Return [x, y] of the center of cell containing provided text 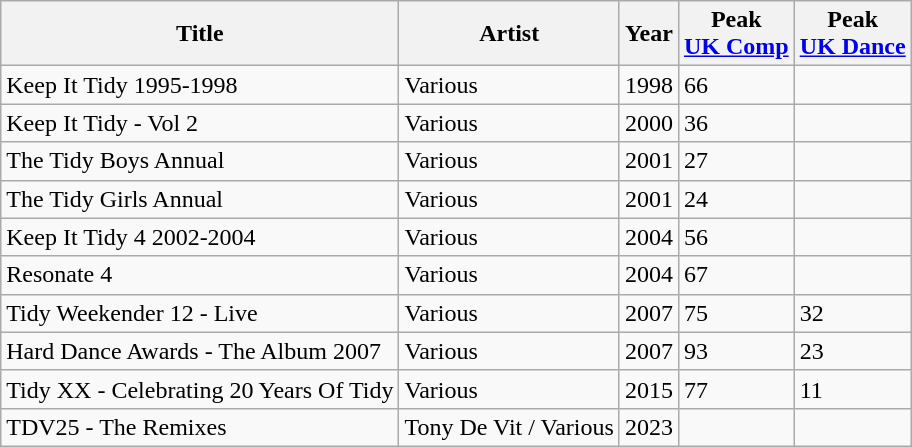
11 [852, 389]
56 [736, 237]
Title [200, 34]
36 [736, 123]
67 [736, 275]
2000 [648, 123]
Keep It Tidy 4 2002-2004 [200, 237]
23 [852, 351]
Tidy XX - Celebrating 20 Years Of Tidy [200, 389]
93 [736, 351]
24 [736, 199]
Keep It Tidy 1995-1998 [200, 85]
27 [736, 161]
Tony De Vit / Various [509, 427]
75 [736, 313]
The Tidy Girls Annual [200, 199]
Keep It Tidy - Vol 2 [200, 123]
1998 [648, 85]
2023 [648, 427]
Year [648, 34]
Resonate 4 [200, 275]
Hard Dance Awards - The Album 2007 [200, 351]
Peak UK Comp [736, 34]
66 [736, 85]
32 [852, 313]
Peak UK Dance [852, 34]
TDV25 - The Remixes [200, 427]
Tidy Weekender 12 - Live [200, 313]
2015 [648, 389]
Artist [509, 34]
77 [736, 389]
The Tidy Boys Annual [200, 161]
